Find where the given text appears and provide that cell's center as (X, Y) coordinate. 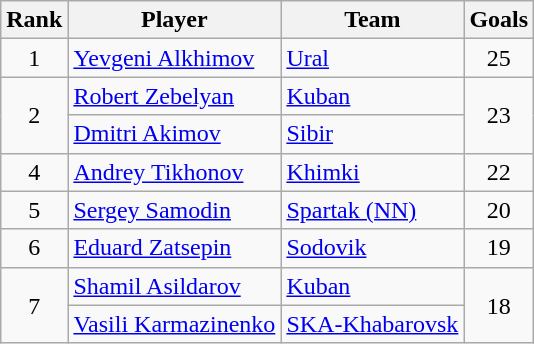
Shamil Asildarov (174, 286)
7 (34, 305)
Team (372, 20)
5 (34, 210)
Spartak (NN) (372, 210)
Vasili Karmazinenko (174, 324)
Ural (372, 58)
Yevgeni Alkhimov (174, 58)
Sibir (372, 134)
Eduard Zatsepin (174, 248)
22 (499, 172)
Khimki (372, 172)
Sodovik (372, 248)
Goals (499, 20)
25 (499, 58)
4 (34, 172)
1 (34, 58)
Robert Zebelyan (174, 96)
20 (499, 210)
23 (499, 115)
6 (34, 248)
Player (174, 20)
Rank (34, 20)
19 (499, 248)
2 (34, 115)
Sergey Samodin (174, 210)
18 (499, 305)
SKA-Khabarovsk (372, 324)
Andrey Tikhonov (174, 172)
Dmitri Akimov (174, 134)
